From the cell containing the given text, extract its center point as [X, Y] coordinate. 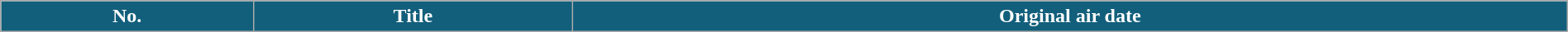
No. [127, 16]
Original air date [1070, 16]
Title [413, 16]
